Search for the cell housing the specified text and yield its [x, y] center coordinate. 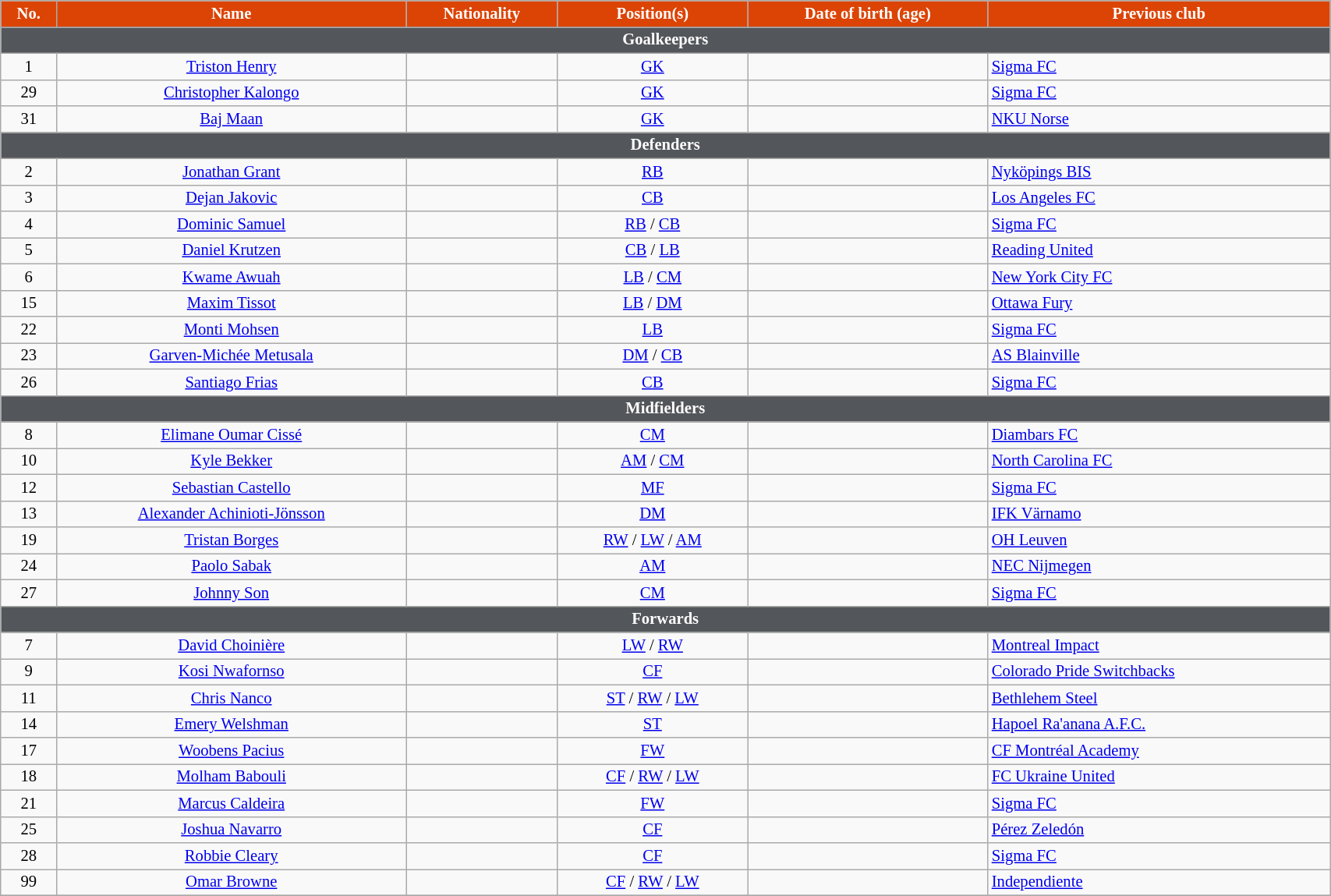
Ottawa Fury [1159, 303]
9 [29, 671]
10 [29, 461]
2 [29, 172]
24 [29, 566]
CF Montréal Academy [1159, 751]
26 [29, 382]
RB [653, 172]
ST / RW / LW [653, 698]
MF [653, 487]
LB / DM [653, 303]
18 [29, 777]
DM [653, 514]
Monti Mohsen [232, 330]
Jonathan Grant [232, 172]
Joshua Navarro [232, 830]
12 [29, 487]
Chris Nanco [232, 698]
LW / RW [653, 645]
Forwards [666, 619]
David Choinière [232, 645]
25 [29, 830]
No. [29, 13]
AM [653, 566]
Molham Babouli [232, 777]
17 [29, 751]
Midfielders [666, 409]
15 [29, 303]
Nyköpings BIS [1159, 172]
Los Angeles FC [1159, 198]
IFK Värnamo [1159, 514]
Goalkeepers [666, 40]
23 [29, 356]
LB / CM [653, 277]
14 [29, 724]
Omar Browne [232, 882]
1 [29, 66]
Kosi Nwafornso [232, 671]
31 [29, 119]
Reading United [1159, 250]
22 [29, 330]
Garven-Michée Metusala [232, 356]
Dominic Samuel [232, 224]
5 [29, 250]
3 [29, 198]
Pérez Zeledón [1159, 830]
Maxim Tissot [232, 303]
Santiago Frias [232, 382]
6 [29, 277]
Nationality [482, 13]
7 [29, 645]
Johnny Son [232, 593]
19 [29, 540]
NEC Nijmegen [1159, 566]
NKU Norse [1159, 119]
21 [29, 803]
Colorado Pride Switchbacks [1159, 671]
Hapoel Ra'anana A.F.C. [1159, 724]
Daniel Krutzen [232, 250]
Christopher Kalongo [232, 93]
Defenders [666, 145]
FC Ukraine United [1159, 777]
Independiente [1159, 882]
11 [29, 698]
Robbie Cleary [232, 855]
RW / LW / AM [653, 540]
ST [653, 724]
99 [29, 882]
CB / LB [653, 250]
North Carolina FC [1159, 461]
27 [29, 593]
4 [29, 224]
OH Leuven [1159, 540]
AS Blainville [1159, 356]
Montreal Impact [1159, 645]
New York City FC [1159, 277]
Diambars FC [1159, 434]
29 [29, 93]
Alexander Achinioti-Jönsson [232, 514]
Marcus Caldeira [232, 803]
Tristan Borges [232, 540]
Kwame Awuah [232, 277]
LB [653, 330]
Paolo Sabak [232, 566]
Baj Maan [232, 119]
DM / CB [653, 356]
Name [232, 13]
8 [29, 434]
Emery Welshman [232, 724]
Previous club [1159, 13]
Position(s) [653, 13]
Date of birth (age) [868, 13]
RB / CB [653, 224]
Elimane Oumar Cissé [232, 434]
AM / CM [653, 461]
Sebastian Castello [232, 487]
Kyle Bekker [232, 461]
28 [29, 855]
Woobens Pacius [232, 751]
Triston Henry [232, 66]
Bethlehem Steel [1159, 698]
Dejan Jakovic [232, 198]
13 [29, 514]
